Identify which cell holds the provided text, then report its [x, y] central coordinate. 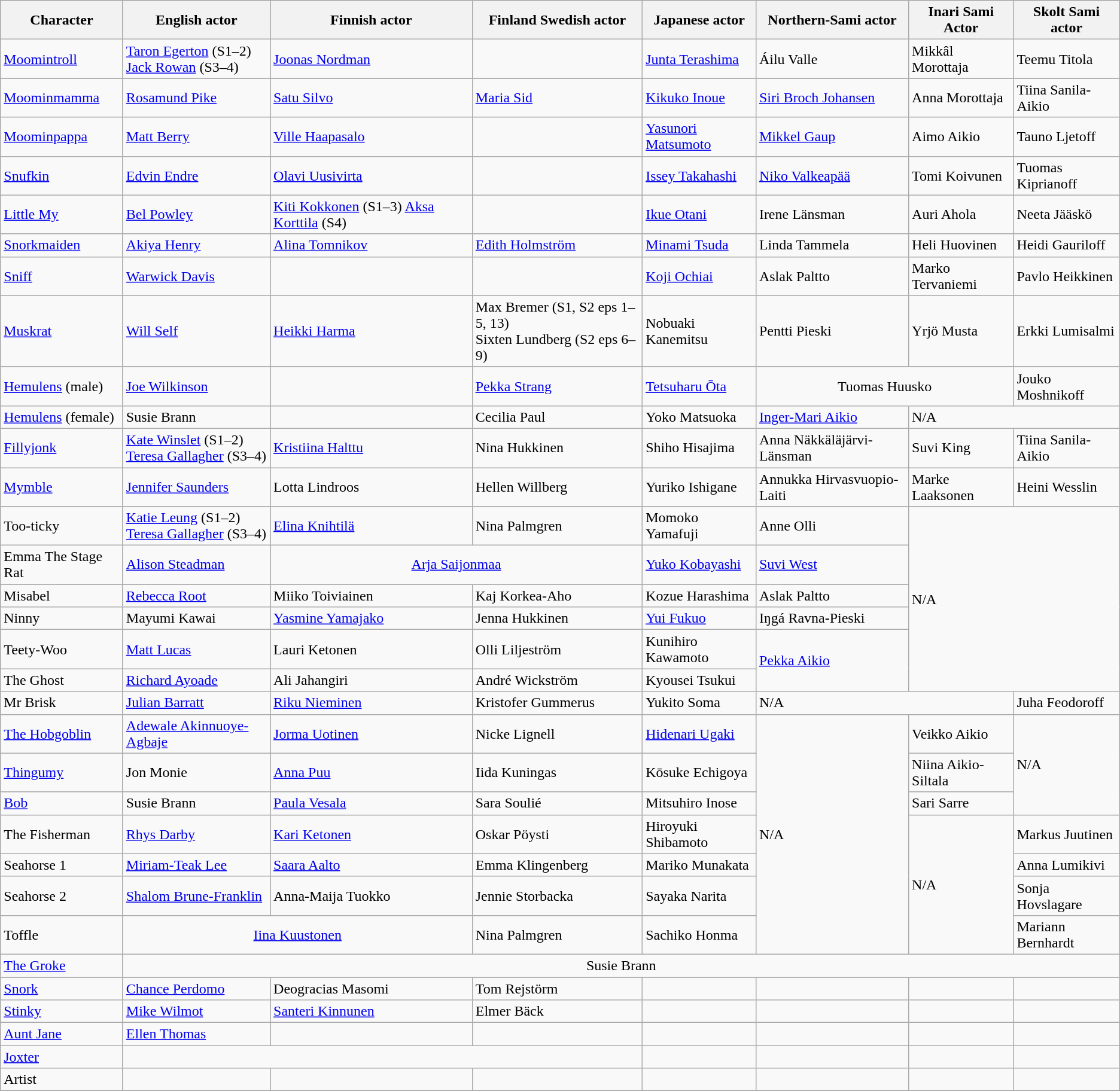
Yasunori Matsumoto [699, 136]
Snorkmaiden [62, 245]
Snufkin [62, 176]
Auri Ahola [961, 214]
Junta Terashima [699, 59]
Bel Powley [196, 214]
Yrjö Musta [961, 331]
Tetsuharu Ōta [699, 386]
Seahorse 2 [62, 896]
Kunihiro Kawamoto [699, 650]
Kate Winslet (S1–2)Teresa Gallagher (S3–4) [196, 447]
Too-ticky [62, 526]
Edvin Endre [196, 176]
Shiho Hisajima [699, 447]
Tuomas Huusko [884, 386]
The Groke [62, 965]
Inari Sami Actor [961, 20]
Iŋgá Ravna-Pieski [832, 618]
Iina Kuustonen [297, 934]
Oskar Pöysti [557, 834]
Heidi Gauriloff [1066, 245]
Seahorse 1 [62, 865]
Pavlo Heikkinen [1066, 276]
Edith Holmström [557, 245]
Cecilia Paul [557, 417]
Inger-Mari Aikio [832, 417]
Joonas Nordman [372, 59]
Tom Rejstörm [557, 989]
Hemulens (male) [62, 386]
Matt Lucas [196, 650]
Deogracias Masomi [372, 989]
Koji Ochiai [699, 276]
Sari Sarre [961, 803]
Ellen Thomas [196, 1034]
Saara Aalto [372, 865]
Anna Lumikivi [1066, 865]
Mariann Bernhardt [1066, 934]
Matt Berry [196, 136]
Mymble [62, 487]
Linda Tammela [832, 245]
Santeri Kinnunen [372, 1011]
Mike Wilmot [196, 1011]
Erkki Lumisalmi [1066, 331]
Moominmamma [62, 98]
Finnish actor [372, 20]
Pekka Strang [557, 386]
Mayumi Kawai [196, 618]
Will Self [196, 331]
Kozue Harashima [699, 596]
Stinky [62, 1011]
The Hobgoblin [62, 733]
Richard Ayoade [196, 680]
Shalom Brune-Franklin [196, 896]
Hellen Willberg [557, 487]
Jon Monie [196, 773]
Muskrat [62, 331]
Suvi King [961, 447]
Veikko Aikio [961, 733]
Heli Huovinen [961, 245]
Joe Wilkinson [196, 386]
Áilu Valle [832, 59]
Kyousei Tsukui [699, 680]
Hemulens (female) [62, 417]
Yasmine Yamajako [372, 618]
Juha Feodoroff [1066, 703]
Kaj Korkea-Aho [557, 596]
Teemu Titola [1066, 59]
Annukka Hirvasvuopio-Laiti [832, 487]
Miriam-Teak Lee [196, 865]
Nobuaki Kanemitsu [699, 331]
Sayaka Narita [699, 896]
Kiti Kokkonen (S1–3) Aksa Korttila (S4) [372, 214]
Satu Silvo [372, 98]
Kōsuke Echigoya [699, 773]
Nicke Lignell [557, 733]
Niina Aikio-Siltala [961, 773]
Emma The Stage Rat [62, 565]
Pekka Aikio [832, 660]
Sonja Hovslagare [1066, 896]
Yuriko Ishigane [699, 487]
Momoko Yamafuji [699, 526]
Pentti Pieski [832, 331]
Rosamund Pike [196, 98]
Bob [62, 803]
Sara Soulié [557, 803]
Neeta Jääskö [1066, 214]
Anna Näkkäläjärvi-Länsman [832, 447]
Kristiina Halttu [372, 447]
Minami Tsuda [699, 245]
Little My [62, 214]
Rebecca Root [196, 596]
The Fisherman [62, 834]
Aimo Aikio [961, 136]
Ikue Otani [699, 214]
Riku Nieminen [372, 703]
Nina Hukkinen [557, 447]
Fillyjonk [62, 447]
Max Bremer (S1, S2 eps 1–5, 13) Sixten Lundberg (S2 eps 6–9) [557, 331]
Julian Barratt [196, 703]
André Wickström [557, 680]
Yukito Soma [699, 703]
Olavi Uusivirta [372, 176]
Iida Kuningas [557, 773]
Niko Valkeapää [832, 176]
Sachiko Honma [699, 934]
Jenna Hukkinen [557, 618]
Aunt Jane [62, 1034]
Mikkel Gaup [832, 136]
Elina Knihtilä [372, 526]
Markus Juutinen [1066, 834]
The Ghost [62, 680]
Rhys Darby [196, 834]
Warwick Davis [196, 276]
Jennifer Saunders [196, 487]
Issey Takahashi [699, 176]
Yui Fukuo [699, 618]
Emma Klingenberg [557, 865]
Paula Vesala [372, 803]
Mr Brisk [62, 703]
Adewale Akinnuoye-Agbaje [196, 733]
Snork [62, 989]
Lauri Ketonen [372, 650]
Tauno Ljetoff [1066, 136]
Tuomas Kiprianoff [1066, 176]
Katie Leung (S1–2)Teresa Gallagher (S3–4) [196, 526]
Maria Sid [557, 98]
Miiko Toiviainen [372, 596]
Ninny [62, 618]
Olli Liljeström [557, 650]
Taron Egerton (S1–2)Jack Rowan (S3–4) [196, 59]
Irene Länsman [832, 214]
Hiroyuki Shibamoto [699, 834]
Anna Morottaja [961, 98]
Character [62, 20]
Anne Olli [832, 526]
Moominpappa [62, 136]
Alina Tomnikov [372, 245]
Marke Laaksonen [961, 487]
Suvi West [832, 565]
Finland Swedish actor [557, 20]
Yoko Matsuoka [699, 417]
Moomintroll [62, 59]
Yuko Kobayashi [699, 565]
Japanese actor [699, 20]
Jorma Uotinen [372, 733]
Alison Steadman [196, 565]
Thingumy [62, 773]
Joxter [62, 1057]
Toffle [62, 934]
Kristofer Gummerus [557, 703]
Teety-Woo [62, 650]
Anna-Maija Tuokko [372, 896]
Kari Ketonen [372, 834]
Chance Perdomo [196, 989]
Heikki Harma [372, 331]
Mitsuhiro Inose [699, 803]
Lotta Lindroos [372, 487]
Marko Tervaniemi [961, 276]
Sniff [62, 276]
Jouko Moshnikoff [1066, 386]
Kikuko Inoue [699, 98]
Anna Puu [372, 773]
Mikkâl Morottaja [961, 59]
Siri Broch Johansen [832, 98]
Ali Jahangiri [372, 680]
Tomi Koivunen [961, 176]
Ville Haapasalo [372, 136]
Northern-Sami actor [832, 20]
Heini Wesslin [1066, 487]
English actor [196, 20]
Artist [62, 1080]
Mariko Munakata [699, 865]
Arja Saijonmaa [456, 565]
Akiya Henry [196, 245]
Elmer Bäck [557, 1011]
Skolt Sami actor [1066, 20]
Jennie Storbacka [557, 896]
Misabel [62, 596]
Hidenari Ugaki [699, 733]
